Return [X, Y] of the center of cell containing provided text 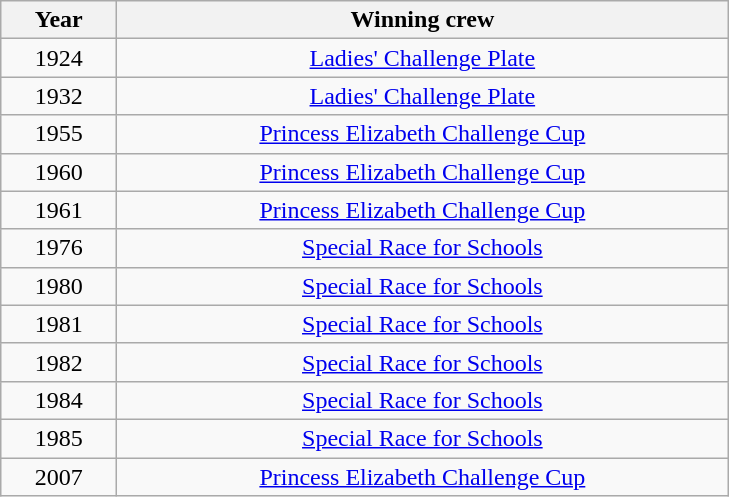
Year [59, 20]
1982 [59, 362]
2007 [59, 477]
1924 [59, 58]
1960 [59, 172]
1955 [59, 134]
1985 [59, 438]
1976 [59, 248]
1984 [59, 400]
Winning crew [422, 20]
1961 [59, 210]
1980 [59, 286]
1981 [59, 324]
1932 [59, 96]
